Capture the cell that displays the provided text and extract its (X, Y) central coordinate. 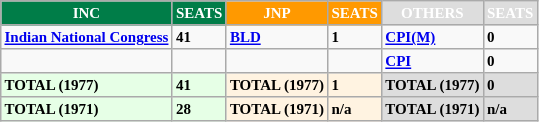
JNP (277, 13)
Indian National Congress (86, 37)
BLD (277, 37)
CPI (433, 61)
28 (199, 109)
CPI(M) (433, 37)
OTHERS (433, 13)
INC (86, 13)
